Scan for the cell matching the given text and deliver its [X, Y] coordinate at center. 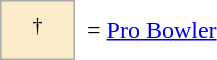
† [38, 30]
